Scan for the cell matching the given text and deliver its [X, Y] coordinate at center. 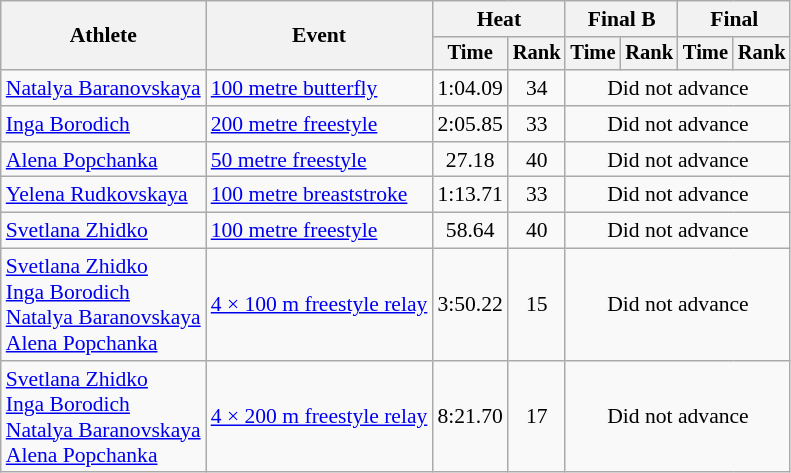
Final [734, 19]
Athlete [104, 36]
Inga Borodich [104, 124]
Svetlana Zhidko [104, 231]
Final B [621, 19]
15 [537, 305]
100 metre freestyle [320, 231]
2:05.85 [470, 124]
200 metre freestyle [320, 124]
3:50.22 [470, 305]
Yelena Rudkovskaya [104, 195]
4 × 200 m freestyle relay [320, 417]
8:21.70 [470, 417]
34 [537, 88]
17 [537, 417]
100 metre breaststroke [320, 195]
4 × 100 m freestyle relay [320, 305]
50 metre freestyle [320, 160]
1:04.09 [470, 88]
27.18 [470, 160]
Natalya Baranovskaya [104, 88]
100 metre butterfly [320, 88]
Alena Popchanka [104, 160]
1:13.71 [470, 195]
58.64 [470, 231]
Heat [498, 19]
Event [320, 36]
